Return (X, Y) of the center of cell containing provided text 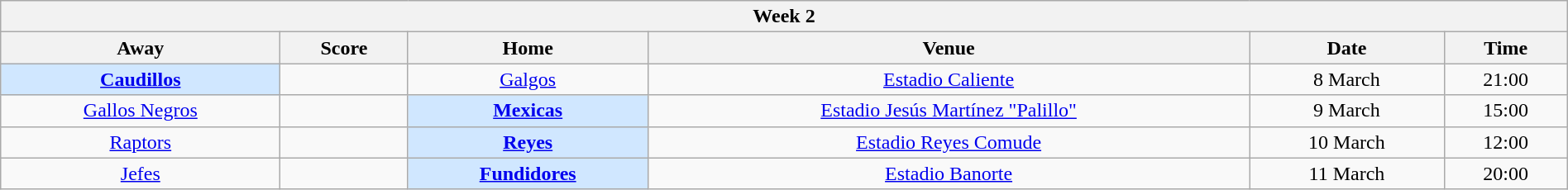
Galgos (528, 79)
Reyes (528, 142)
Fundidores (528, 173)
Estadio Caliente (948, 79)
15:00 (1505, 111)
Gallos Negros (141, 111)
11 March (1346, 173)
20:00 (1505, 173)
Raptors (141, 142)
8 March (1346, 79)
Home (528, 48)
Jefes (141, 173)
Time (1505, 48)
Away (141, 48)
Venue (948, 48)
Estadio Jesús Martínez "Palillo" (948, 111)
Caudillos (141, 79)
Week 2 (784, 17)
12:00 (1505, 142)
21:00 (1505, 79)
Score (344, 48)
10 March (1346, 142)
Date (1346, 48)
Estadio Reyes Comude (948, 142)
9 March (1346, 111)
Estadio Banorte (948, 173)
Mexicas (528, 111)
